For the text-containing cell, return its midpoint in (X, Y) coordinate format. 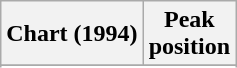
Chart (1994) (72, 34)
Peakposition (189, 34)
